From the cell containing the given text, extract its center point as [X, Y] coordinate. 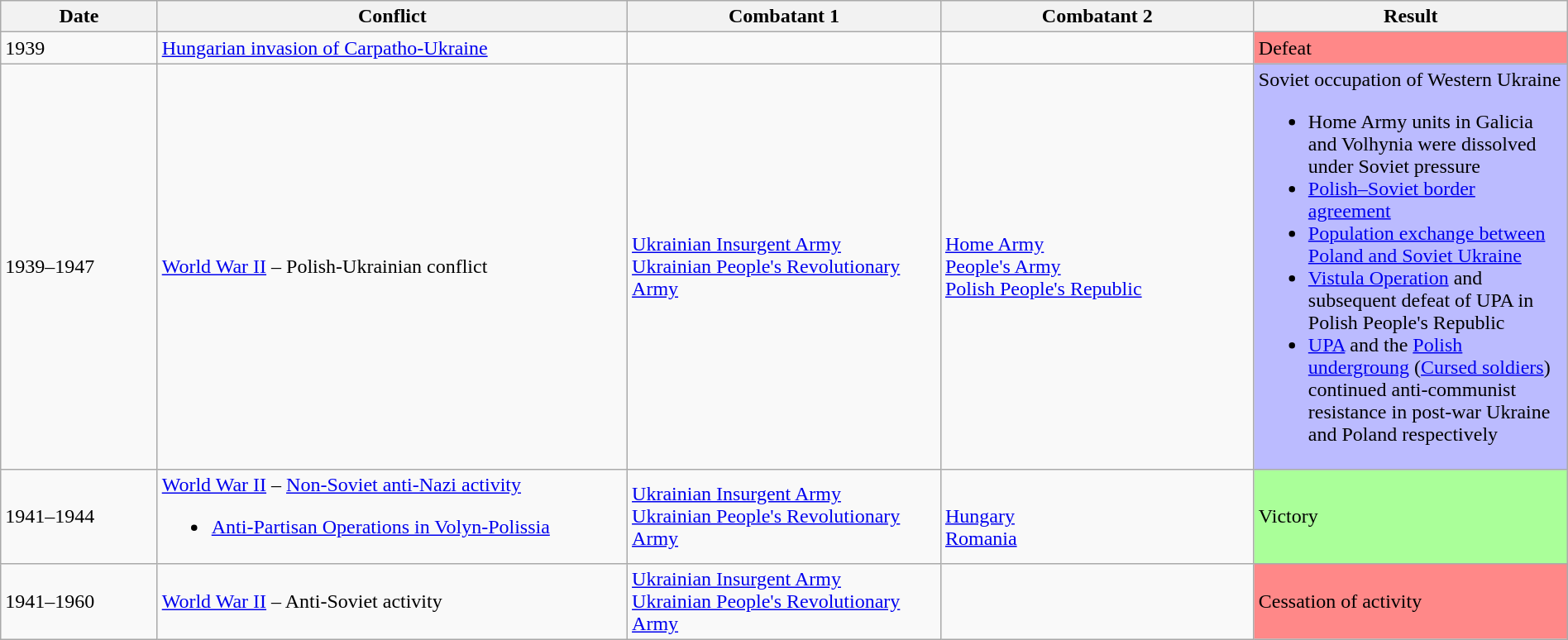
Date [79, 17]
Hungary Romania [1097, 516]
Defeat [1411, 48]
Hungarian invasion of Carpatho-Ukraine [392, 48]
1939–1947 [79, 266]
1941–1944 [79, 516]
Conflict [392, 17]
World War II – Non-Soviet anti-Nazi activityAnti-Partisan Operations in Volyn-Polissia [392, 516]
Combatant 2 [1097, 17]
World War II – Polish-Ukrainian conflict [392, 266]
Combatant 1 [784, 17]
1941–1960 [79, 601]
1939 [79, 48]
World War II – Anti-Soviet activity [392, 601]
Victory [1411, 516]
Cessation of activity [1411, 601]
Home Army People's Army Polish People's Republic [1097, 266]
Result [1411, 17]
